Identify which cell holds the provided text, then report its (X, Y) central coordinate. 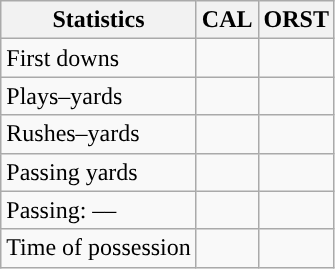
Time of possession (99, 248)
First downs (99, 58)
Passing yards (99, 172)
Statistics (99, 20)
Plays–yards (99, 96)
ORST (296, 20)
Passing: –– (99, 210)
Rushes–yards (99, 134)
CAL (227, 20)
